Identify which cell holds the provided text, then report its (X, Y) central coordinate. 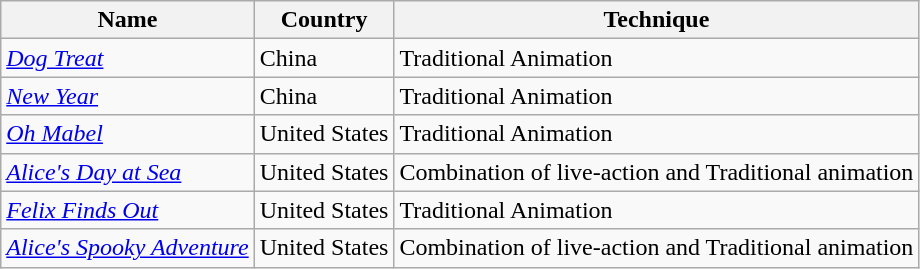
Felix Finds Out (128, 210)
New Year (128, 96)
Technique (656, 20)
Country (324, 20)
Oh Mabel (128, 134)
Name (128, 20)
Alice's Day at Sea (128, 172)
Dog Treat (128, 58)
Alice's Spooky Adventure (128, 248)
